Return the [x, y] coordinate for the center point of the cell that contains the specified text.  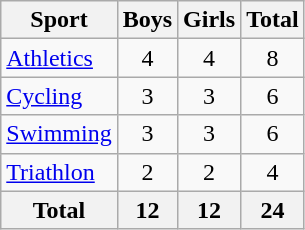
Boys [147, 20]
8 [273, 58]
Sport [59, 20]
Triathlon [59, 172]
Cycling [59, 96]
Girls [210, 20]
24 [273, 210]
Athletics [59, 58]
Swimming [59, 134]
